Search for the cell housing the specified text and yield its (x, y) center coordinate. 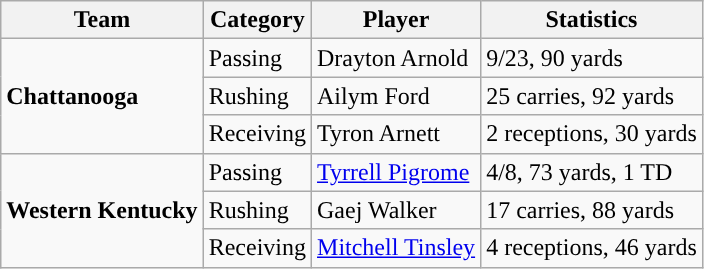
Tyrrell Pigrome (396, 172)
Category (257, 20)
2 receptions, 30 yards (592, 134)
Gaej Walker (396, 210)
25 carries, 92 yards (592, 96)
17 carries, 88 yards (592, 210)
Mitchell Tinsley (396, 248)
Drayton Arnold (396, 58)
9/23, 90 yards (592, 58)
Tyron Arnett (396, 134)
4/8, 73 yards, 1 TD (592, 172)
Ailym Ford (396, 96)
Player (396, 20)
Team (102, 20)
Chattanooga (102, 96)
Western Kentucky (102, 210)
4 receptions, 46 yards (592, 248)
Statistics (592, 20)
